Locate the cell with the specified text and output its [X, Y] center coordinate. 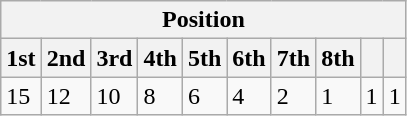
15 [21, 96]
3rd [114, 58]
2nd [66, 58]
2 [293, 96]
8 [160, 96]
5th [204, 58]
7th [293, 58]
8th [338, 58]
Position [204, 20]
4th [160, 58]
1st [21, 58]
4 [249, 96]
6 [204, 96]
10 [114, 96]
12 [66, 96]
6th [249, 58]
